Extract the [x, y] coordinate from the center of the cell holding the provided text.  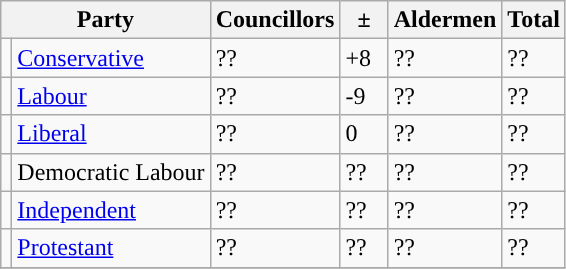
Liberal [111, 134]
-9 [364, 96]
+8 [364, 58]
Total [534, 20]
Independent [111, 210]
0 [364, 134]
± [364, 20]
Aldermen [445, 20]
Labour [111, 96]
Conservative [111, 58]
Party [106, 20]
Protestant [111, 248]
Councillors [275, 20]
Democratic Labour [111, 172]
